Provide the (X, Y) coordinate of the cell's center where the given text is located.  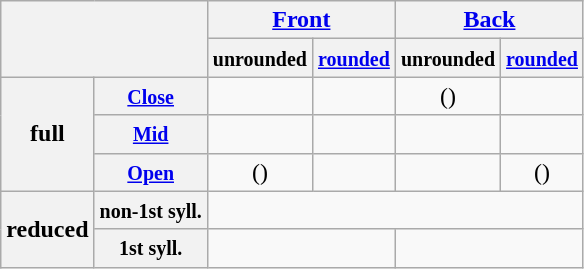
non-1st syll. (150, 210)
Close (150, 96)
Back (489, 20)
full (48, 134)
1st syll. (150, 248)
Front (301, 20)
Open (150, 172)
Mid (150, 134)
reduced (48, 229)
